For the text-containing cell, return its midpoint in (X, Y) coordinate format. 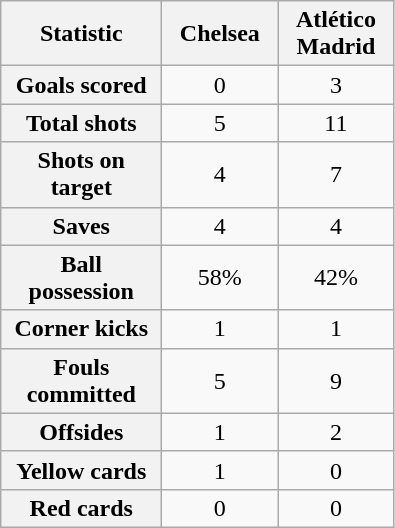
9 (336, 380)
58% (220, 278)
Total shots (82, 123)
Saves (82, 226)
Shots on target (82, 174)
Red cards (82, 508)
Fouls committed (82, 380)
3 (336, 85)
Yellow cards (82, 470)
Corner kicks (82, 329)
7 (336, 174)
Atlético Madrid (336, 34)
11 (336, 123)
Statistic (82, 34)
42% (336, 278)
Goals scored (82, 85)
Chelsea (220, 34)
Offsides (82, 432)
Ball possession (82, 278)
2 (336, 432)
